From the cell containing the given text, extract its center point as [x, y] coordinate. 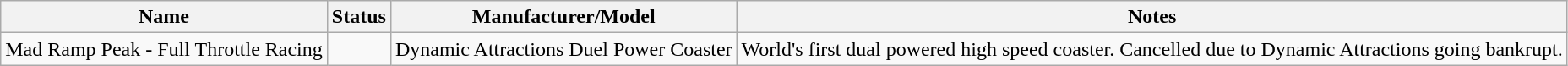
World's first dual powered high speed coaster. Cancelled due to Dynamic Attractions going bankrupt. [1152, 49]
Manufacturer/Model [563, 17]
Dynamic Attractions Duel Power Coaster [563, 49]
Status [358, 17]
Mad Ramp Peak - Full Throttle Racing [164, 49]
Name [164, 17]
Notes [1152, 17]
